Detect which cell encompasses the target text, then output its (X, Y) center coordinate. 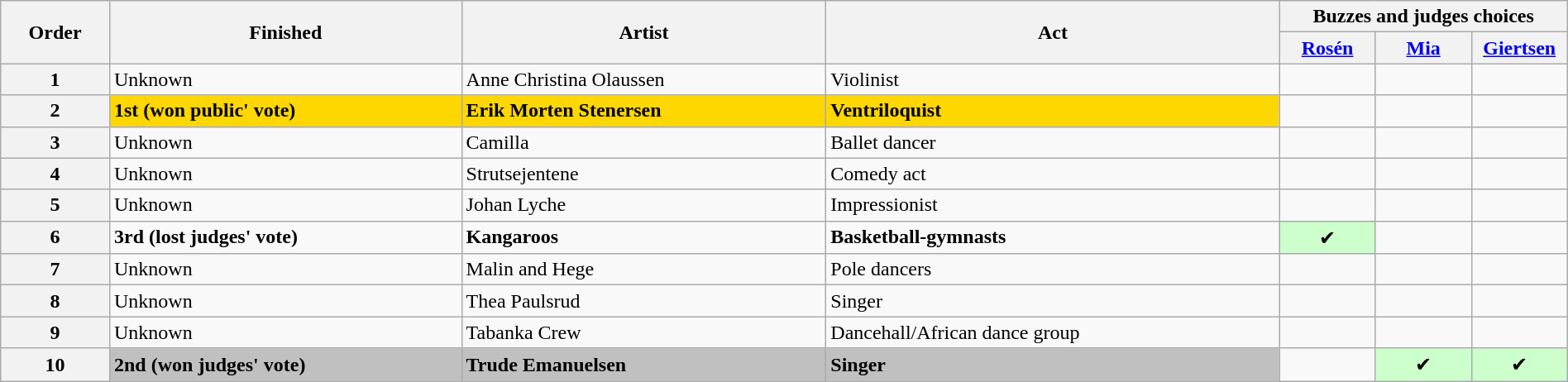
Rosén (1327, 48)
Comedy act (1053, 174)
Anne Christina Olaussen (643, 79)
Kangaroos (643, 237)
1st (won public' vote) (285, 111)
Ballet dancer (1053, 142)
Finished (285, 32)
Violinist (1053, 79)
2nd (won judges' vote) (285, 365)
Camilla (643, 142)
Pole dancers (1053, 270)
Malin and Hege (643, 270)
Impressionist (1053, 205)
Tabanka Crew (643, 332)
Trude Emanuelsen (643, 365)
Erik Morten Stenersen (643, 111)
Order (55, 32)
Buzzes and judges choices (1423, 17)
Artist (643, 32)
6 (55, 237)
Act (1053, 32)
2 (55, 111)
3rd (lost judges' vote) (285, 237)
Strutsejentene (643, 174)
8 (55, 301)
Johan Lyche (643, 205)
7 (55, 270)
1 (55, 79)
Mia (1423, 48)
5 (55, 205)
10 (55, 365)
9 (55, 332)
Giertsen (1519, 48)
3 (55, 142)
Dancehall/African dance group (1053, 332)
Basketball-gymnasts (1053, 237)
Ventriloquist (1053, 111)
Thea Paulsrud (643, 301)
4 (55, 174)
